Pinpoint the cell where the given text exists, returning its (x, y) midpoint coordinate. 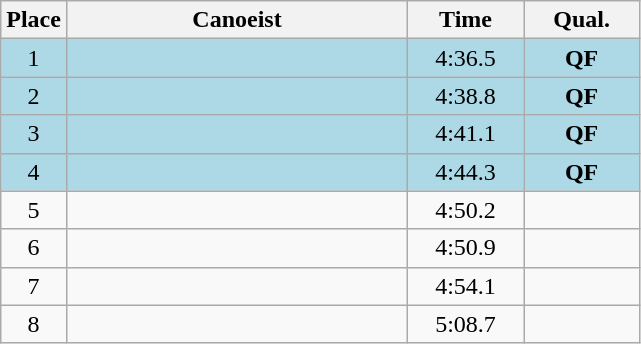
4:38.8 (466, 96)
4:50.9 (466, 248)
5:08.7 (466, 324)
6 (34, 248)
3 (34, 134)
Place (34, 20)
4:54.1 (466, 286)
Canoeist (236, 20)
7 (34, 286)
1 (34, 58)
4:41.1 (466, 134)
Qual. (582, 20)
4:36.5 (466, 58)
4:44.3 (466, 172)
5 (34, 210)
4 (34, 172)
Time (466, 20)
8 (34, 324)
4:50.2 (466, 210)
2 (34, 96)
